Find where the given text appears and provide that cell's center as (x, y) coordinate. 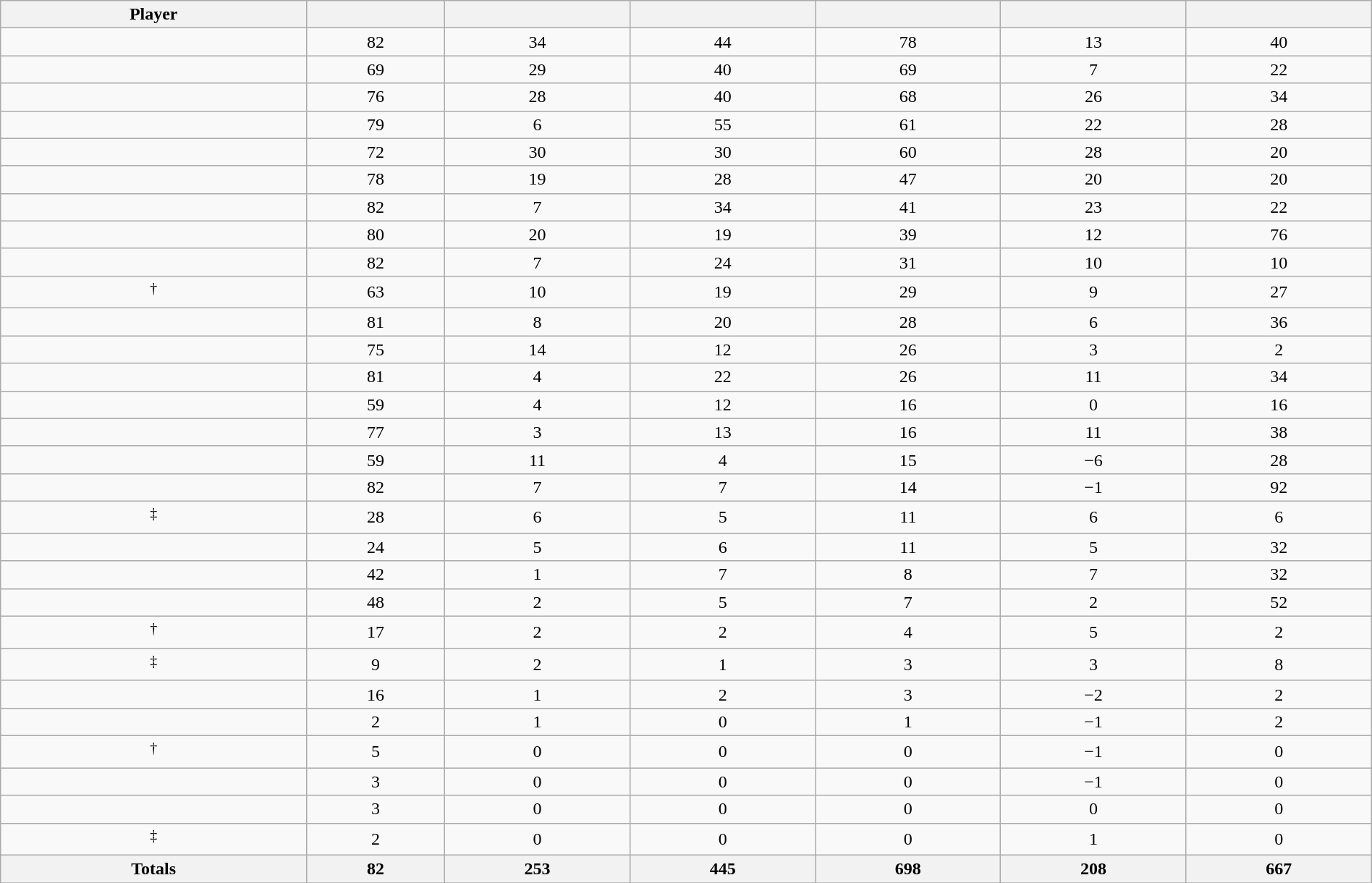
72 (376, 152)
Totals (153, 869)
17 (376, 633)
36 (1279, 322)
27 (1279, 292)
77 (376, 432)
253 (537, 869)
68 (908, 97)
79 (376, 124)
61 (908, 124)
80 (376, 235)
47 (908, 179)
Player (153, 14)
208 (1093, 869)
−2 (1093, 694)
44 (723, 42)
55 (723, 124)
63 (376, 292)
48 (376, 602)
60 (908, 152)
31 (908, 262)
52 (1279, 602)
92 (1279, 487)
445 (723, 869)
23 (1093, 207)
38 (1279, 432)
42 (376, 575)
−6 (1093, 460)
39 (908, 235)
15 (908, 460)
41 (908, 207)
75 (376, 350)
667 (1279, 869)
698 (908, 869)
